Capture the cell that displays the provided text and extract its [x, y] central coordinate. 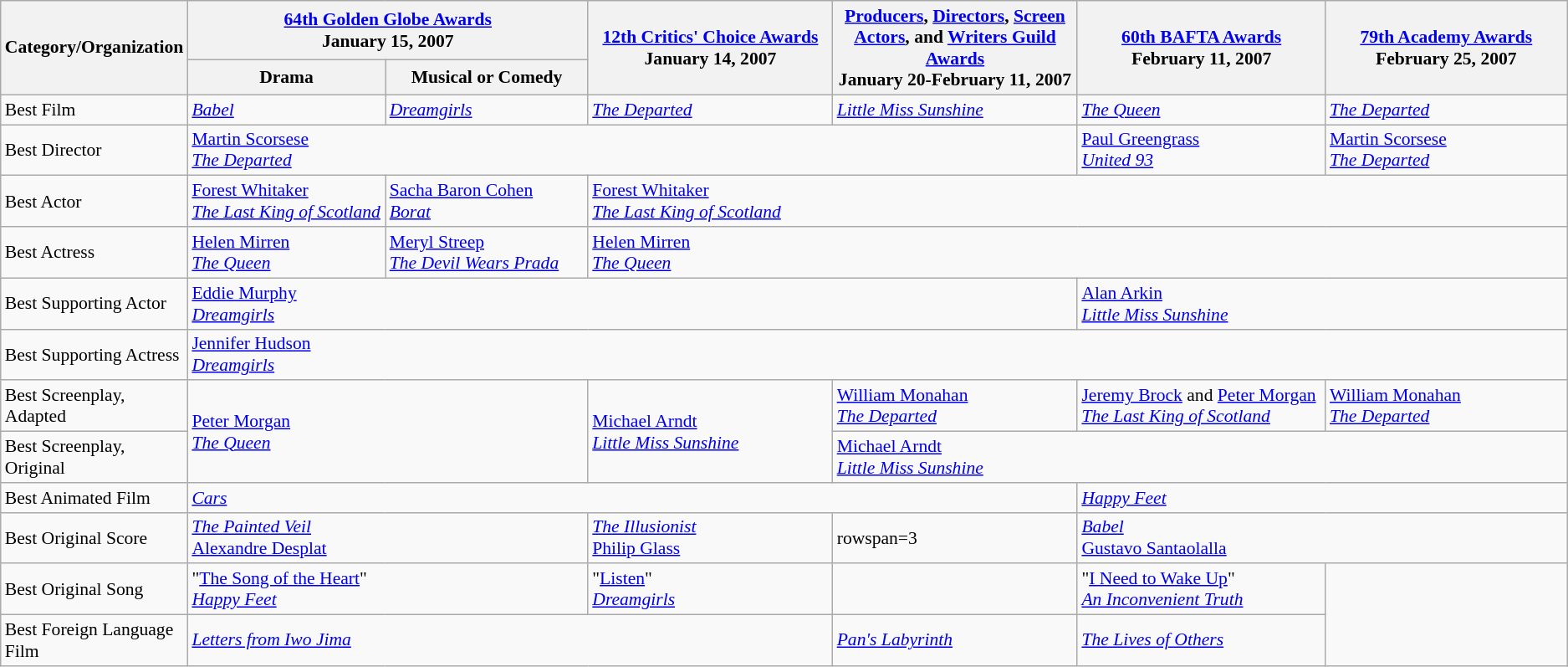
Best Original Score [94, 537]
Babel [286, 110]
Best Screenplay, Adapted [94, 407]
"The Song of the Heart"Happy Feet [388, 589]
Best Supporting Actress [94, 355]
"Listen"Dreamgirls [710, 589]
Jennifer HudsonDreamgirls [876, 355]
Jeremy Brock and Peter MorganThe Last King of Scotland [1201, 407]
Sacha Baron CohenBorat [487, 201]
12th Critics' Choice AwardsJanuary 14, 2007 [710, 48]
Best Actress [94, 253]
Peter MorganThe Queen [388, 432]
Producers, Directors, Screen Actors, and Writers Guild AwardsJanuary 20-February 11, 2007 [955, 48]
Meryl StreepThe Devil Wears Prada [487, 253]
Musical or Comedy [487, 77]
Best Supporting Actor [94, 303]
Pan's Labyrinth [955, 641]
79th Academy AwardsFebruary 25, 2007 [1447, 48]
Best Foreign Language Film [94, 641]
60th BAFTA AwardsFebruary 11, 2007 [1201, 48]
Best Actor [94, 201]
rowspan=3 [955, 537]
Best Screenplay, Original [94, 457]
Best Original Song [94, 589]
Eddie MurphyDreamgirls [632, 303]
"I Need to Wake Up"An Inconvenient Truth [1201, 589]
Paul GreengrassUnited 93 [1201, 151]
Alan ArkinLittle Miss Sunshine [1321, 303]
Letters from Iwo Jima [510, 641]
The Lives of Others [1201, 641]
Best Film [94, 110]
64th Golden Globe AwardsJanuary 15, 2007 [388, 30]
Best Director [94, 151]
Best Animated Film [94, 498]
Dreamgirls [487, 110]
BabelGustavo Santaolalla [1321, 537]
The Queen [1201, 110]
Drama [286, 77]
Cars [632, 498]
The Painted VeilAlexandre Desplat [388, 537]
The IllusionistPhilip Glass [710, 537]
Little Miss Sunshine [955, 110]
Category/Organization [94, 48]
Happy Feet [1321, 498]
